Return (x, y) of the center of cell containing provided text 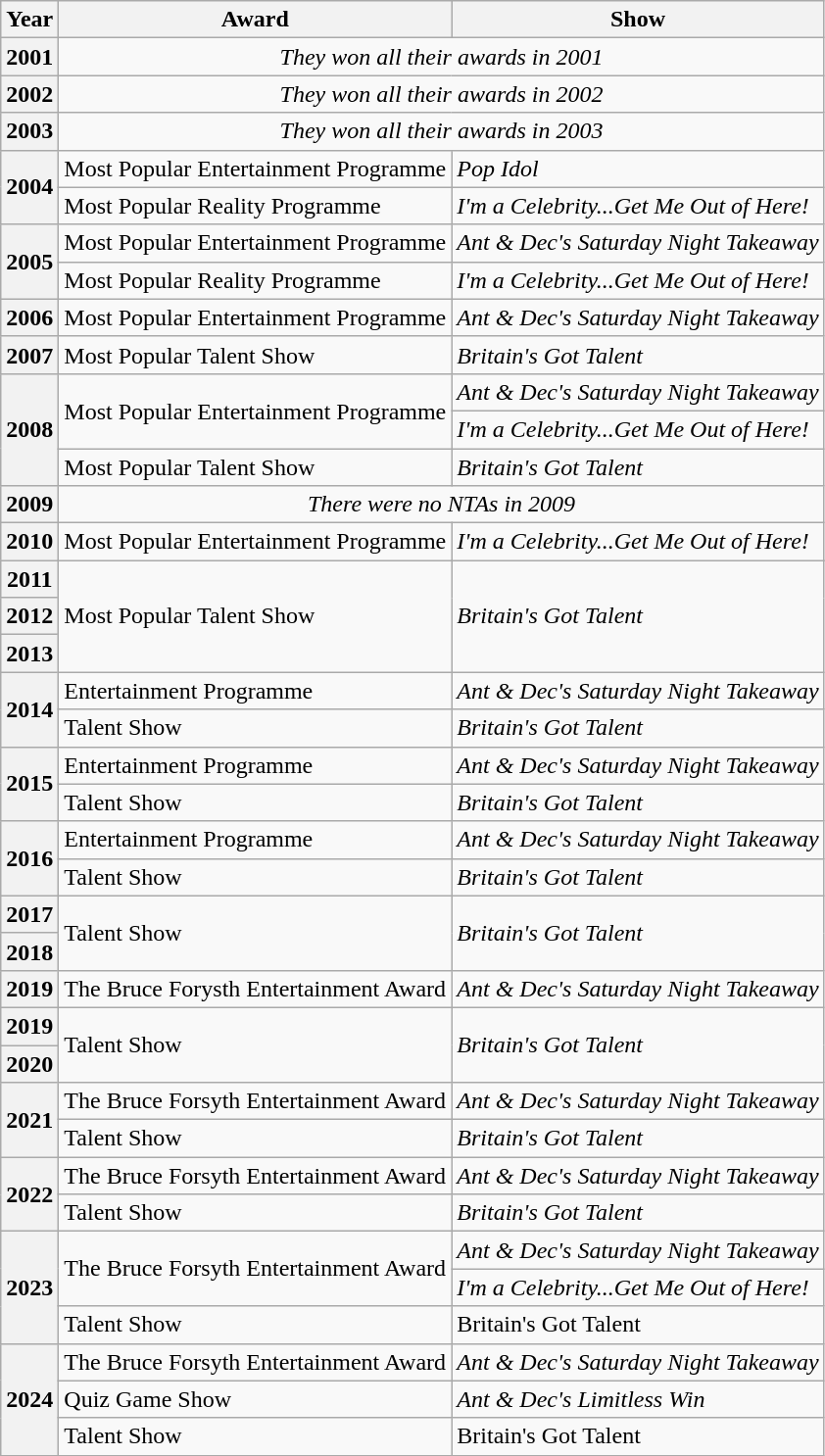
2015 (29, 784)
2004 (29, 187)
2006 (29, 317)
There were no NTAs in 2009 (441, 505)
2003 (29, 131)
Award (255, 20)
2020 (29, 1063)
2009 (29, 505)
2021 (29, 1120)
2007 (29, 355)
2005 (29, 262)
The Bruce Forysth Entertainment Award (255, 989)
They won all their awards in 2003 (441, 131)
They won all their awards in 2002 (441, 94)
Ant & Dec's Limitless Win (638, 1399)
Show (638, 20)
2017 (29, 914)
Pop Idol (638, 169)
2014 (29, 709)
Quiz Game Show (255, 1399)
2002 (29, 94)
2008 (29, 429)
2012 (29, 616)
2023 (29, 1287)
Year (29, 20)
2010 (29, 542)
2022 (29, 1194)
2013 (29, 654)
2016 (29, 858)
2024 (29, 1399)
2001 (29, 57)
They won all their awards in 2001 (441, 57)
2011 (29, 579)
2018 (29, 951)
